Find where the given text appears and provide that cell's center as (X, Y) coordinate. 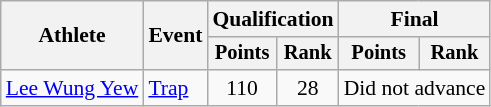
Lee Wung Yew (72, 88)
Trap (175, 88)
Athlete (72, 36)
28 (308, 88)
Qualification (272, 19)
Event (175, 36)
110 (242, 88)
Did not advance (415, 88)
Final (415, 19)
